Capture the cell that displays the provided text and extract its (x, y) central coordinate. 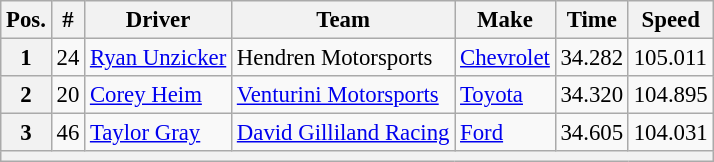
104.031 (670, 133)
Speed (670, 20)
David Gilliland Racing (344, 133)
Toyota (505, 95)
Make (505, 20)
Pos. (26, 20)
Time (592, 20)
24 (68, 58)
# (68, 20)
34.282 (592, 58)
3 (26, 133)
Driver (158, 20)
Hendren Motorsports (344, 58)
104.895 (670, 95)
2 (26, 95)
105.011 (670, 58)
34.320 (592, 95)
Ford (505, 133)
Taylor Gray (158, 133)
Team (344, 20)
Ryan Unzicker (158, 58)
46 (68, 133)
Venturini Motorsports (344, 95)
34.605 (592, 133)
Corey Heim (158, 95)
1 (26, 58)
Chevrolet (505, 58)
20 (68, 95)
